Pinpoint the cell where the given text exists, returning its (X, Y) midpoint coordinate. 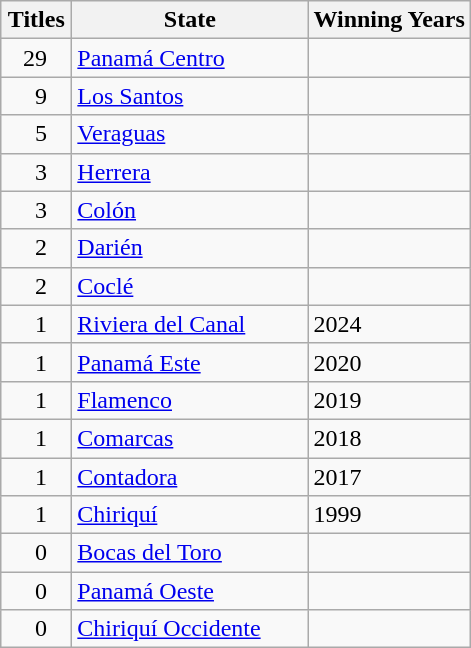
Chiriquí Occidente (190, 629)
Panamá Oeste (190, 591)
Riviera del Canal (190, 324)
Los Santos (190, 96)
2017 (389, 477)
Contadora (190, 477)
Panamá Centro (190, 58)
State (190, 20)
Panamá Este (190, 362)
Coclé (190, 286)
Colón (190, 210)
Comarcas (190, 438)
Chiriquí (190, 515)
5 (36, 134)
Darién (190, 248)
29 (36, 58)
1999 (389, 515)
9 (36, 96)
Titles (36, 20)
Flamenco (190, 400)
2024 (389, 324)
Herrera (190, 172)
Veraguas (190, 134)
2019 (389, 400)
2020 (389, 362)
Winning Years (389, 20)
Bocas del Toro (190, 553)
2018 (389, 438)
